Scan for the cell matching the given text and deliver its (x, y) coordinate at center. 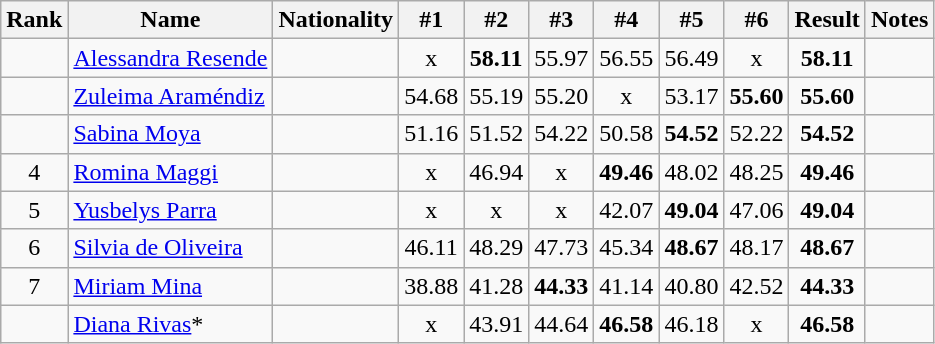
38.88 (432, 286)
56.55 (626, 58)
7 (34, 286)
41.14 (626, 286)
Rank (34, 20)
41.28 (496, 286)
48.25 (756, 172)
47.73 (562, 248)
43.91 (496, 324)
Result (827, 20)
51.16 (432, 134)
Name (170, 20)
47.06 (756, 210)
Diana Rivas* (170, 324)
51.52 (496, 134)
48.17 (756, 248)
Notes (899, 20)
Silvia de Oliveira (170, 248)
Zuleima Araméndiz (170, 96)
42.52 (756, 286)
42.07 (626, 210)
Miriam Mina (170, 286)
4 (34, 172)
44.64 (562, 324)
50.58 (626, 134)
45.34 (626, 248)
55.19 (496, 96)
46.94 (496, 172)
54.68 (432, 96)
5 (34, 210)
55.20 (562, 96)
48.02 (692, 172)
46.11 (432, 248)
55.97 (562, 58)
56.49 (692, 58)
46.18 (692, 324)
#2 (496, 20)
54.22 (562, 134)
6 (34, 248)
Romina Maggi (170, 172)
Sabina Moya (170, 134)
40.80 (692, 286)
48.29 (496, 248)
#5 (692, 20)
53.17 (692, 96)
Nationality (336, 20)
52.22 (756, 134)
#3 (562, 20)
#1 (432, 20)
#6 (756, 20)
Yusbelys Parra (170, 210)
Alessandra Resende (170, 58)
#4 (626, 20)
